Return the [x, y] coordinate for the center point of the cell that contains the specified text.  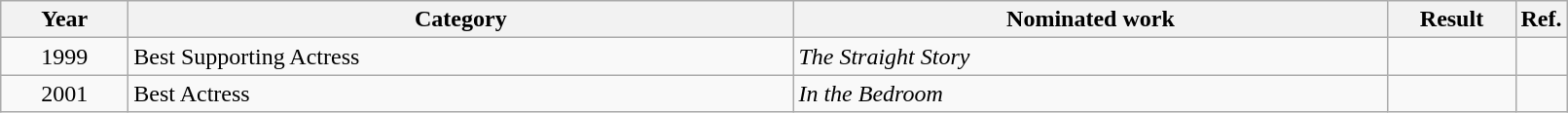
In the Bedroom [1090, 94]
2001 [64, 94]
Nominated work [1090, 19]
Result [1452, 19]
Best Supporting Actress [461, 56]
Ref. [1542, 19]
The Straight Story [1090, 56]
Best Actress [461, 94]
Category [461, 19]
Year [64, 19]
1999 [64, 56]
